For the text-containing cell, return its midpoint in (x, y) coordinate format. 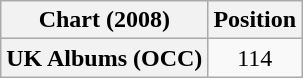
UK Albums (OCC) (104, 58)
Chart (2008) (104, 20)
Position (255, 20)
114 (255, 58)
